From the cell containing the given text, extract its center point as [X, Y] coordinate. 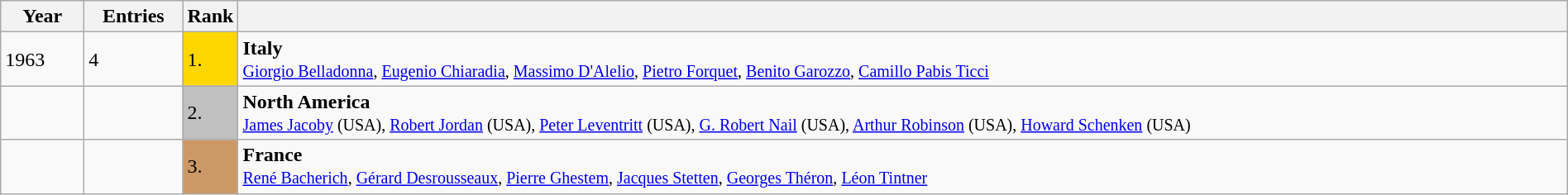
ItalyGiorgio Belladonna, Eugenio Chiaradia, Massimo D'Alelio, Pietro Forquet, Benito Garozzo, Camillo Pabis Ticci [903, 59]
1963 [43, 59]
Year [43, 17]
FranceRené Bacherich, Gérard Desrousseaux, Pierre Ghestem, Jacques Stetten, Georges Théron, Léon Tintner [903, 167]
1. [210, 59]
3. [210, 167]
Entries [134, 17]
North AmericaJames Jacoby (USA), Robert Jordan (USA), Peter Leventritt (USA), G. Robert Nail (USA), Arthur Robinson (USA), Howard Schenken (USA) [903, 112]
Rank [210, 17]
2. [210, 112]
4 [134, 59]
